Provide the (x, y) coordinate of the cell's center where the given text is located.  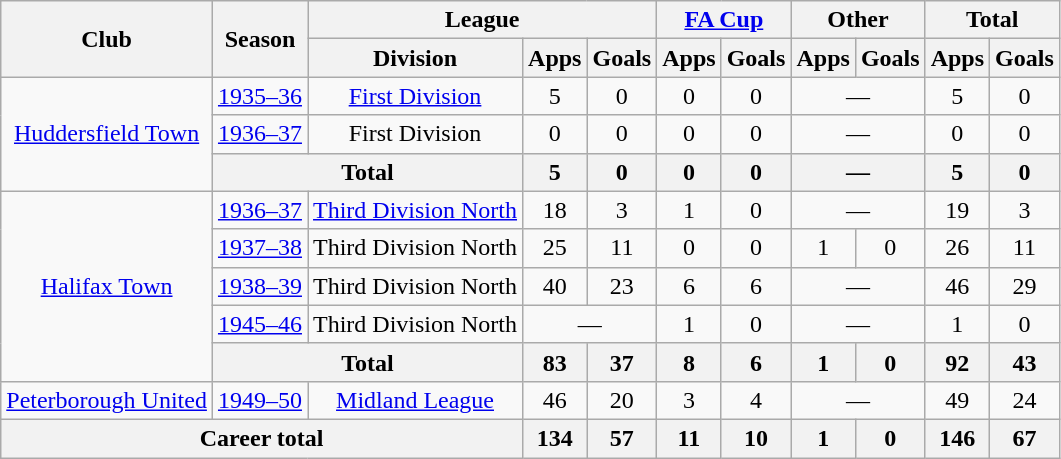
134 (555, 438)
1945–46 (260, 324)
Other (858, 20)
Peterborough United (107, 400)
23 (622, 286)
Career total (262, 438)
83 (555, 362)
24 (1025, 400)
29 (1025, 286)
8 (689, 362)
40 (555, 286)
92 (957, 362)
Huddersfield Town (107, 134)
Club (107, 39)
Season (260, 39)
1949–50 (260, 400)
Midland League (416, 400)
Halifax Town (107, 286)
26 (957, 248)
37 (622, 362)
Division (416, 58)
1937–38 (260, 248)
1935–36 (260, 96)
10 (756, 438)
49 (957, 400)
FA Cup (724, 20)
67 (1025, 438)
43 (1025, 362)
25 (555, 248)
20 (622, 400)
57 (622, 438)
4 (756, 400)
18 (555, 210)
League (482, 20)
19 (957, 210)
1938–39 (260, 286)
146 (957, 438)
